Output the [X, Y] coordinate of the center of the cell containing the given text.  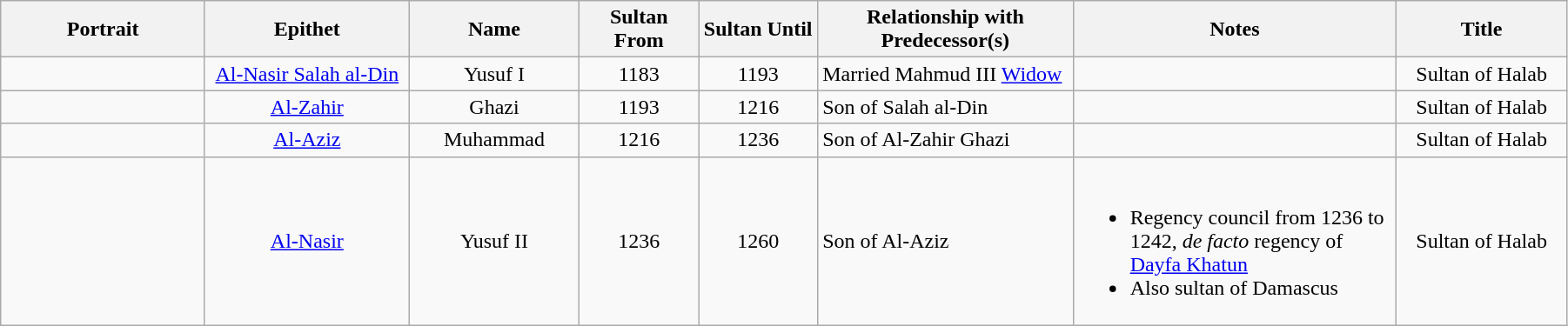
Al-Nasir Salah al-Din [306, 74]
1260 [759, 241]
Married Mahmud III Widow [945, 74]
Sultan From [639, 30]
Muhammad [494, 140]
Al-Zahir [306, 107]
Regency council from 1236 to 1242, de facto regency of Dayfa KhatunAlso sultan of Damascus [1235, 241]
Sultan Until [759, 30]
Son of Salah al-Din [945, 107]
Al-Aziz [306, 140]
Notes [1235, 30]
Name [494, 30]
Epithet [306, 30]
Portrait [103, 30]
Son of Al-Aziz [945, 241]
Al-Nasir [306, 241]
Relationship with Predecessor(s) [945, 30]
1183 [639, 74]
Yusuf I [494, 74]
Title [1482, 30]
Son of Al-Zahir Ghazi [945, 140]
Ghazi [494, 107]
Yusuf II [494, 241]
